Search for the cell housing the specified text and yield its (X, Y) center coordinate. 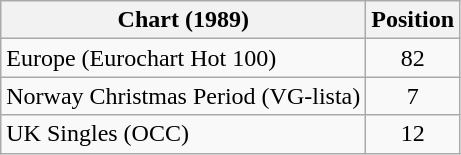
Norway Christmas Period (VG-lista) (184, 96)
12 (413, 134)
82 (413, 58)
Chart (1989) (184, 20)
Europe (Eurochart Hot 100) (184, 58)
UK Singles (OCC) (184, 134)
7 (413, 96)
Position (413, 20)
